Search for the cell housing the specified text and yield its [x, y] center coordinate. 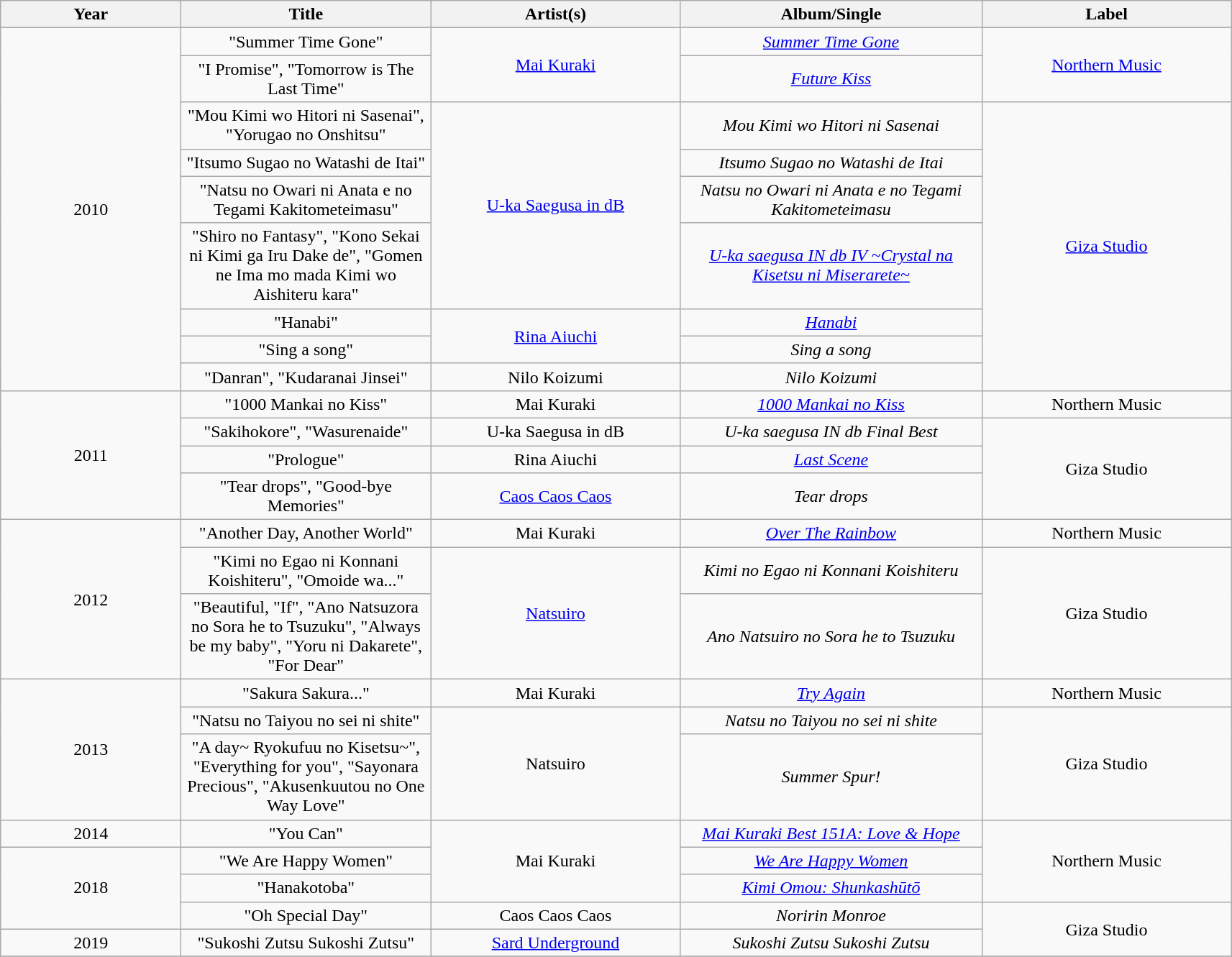
"You Can" [306, 833]
Sard Underground [555, 943]
Summer Time Gone [831, 42]
U-ka saegusa IN db Final Best [831, 431]
2014 [91, 833]
2018 [91, 888]
Noririn Monroe [831, 915]
"Natsu no Taiyou no sei ni shite" [306, 720]
"Sakihokore", "Wasurenaide" [306, 431]
"Prologue" [306, 459]
Ano Natsuiro no Sora he to Tsuzuku [831, 637]
2019 [91, 943]
"Mou Kimi wo Hitori ni Sasenai", "Yorugao no Onshitsu" [306, 125]
"We Are Happy Women" [306, 861]
Title [306, 14]
Sukoshi Zutsu Sukoshi Zutsu [831, 943]
Over The Rainbow [831, 534]
Kimi no Egao ni Konnani Koishiteru [831, 571]
"Beautiful, "If", "Ano Natsuzora no Sora he to Tsuzuku", "Always be my baby", "Yoru ni Dakarete", "For Dear" [306, 637]
Kimi Omou: Shunkashūtō [831, 888]
2012 [91, 600]
"Oh Special Day" [306, 915]
"A day~ Ryokufuu no Kisetsu~", "Everything for you", "Sayonara Precious", "Akusenkuutou no One Way Love" [306, 777]
2010 [91, 210]
Label [1106, 14]
Last Scene [831, 459]
"Hanabi" [306, 322]
Hanabi [831, 322]
"Itsumo Sugao no Watashi de Itai" [306, 162]
"Sing a song" [306, 349]
We Are Happy Women [831, 861]
"Hanakotoba" [306, 888]
Future Kiss [831, 79]
"Summer Time Gone" [306, 42]
"Sukoshi Zutsu Sukoshi Zutsu" [306, 943]
Year [91, 14]
Try Again [831, 693]
"Another Day, Another World" [306, 534]
Natsu no Taiyou no sei ni shite [831, 720]
Album/Single [831, 14]
1000 Mankai no Kiss [831, 404]
"Shiro no Fantasy", "Kono Sekai ni Kimi ga Iru Dake de", "Gomen ne Ima mo mada Kimi wo Aishiteru kara" [306, 266]
"I Promise", "Tomorrow is The Last Time" [306, 79]
U-ka saegusa IN db IV ~Crystal na Kisetsu ni Miserarete~ [831, 266]
Mou Kimi wo Hitori ni Sasenai [831, 125]
"Sakura Sakura..." [306, 693]
"Tear drops", "Good-bye Memories" [306, 496]
Natsu no Owari ni Anata e no Tegami Kakitometeimasu [831, 200]
Artist(s) [555, 14]
"Danran", "Kudaranai Jinsei" [306, 377]
Mai Kuraki Best 151A: Love & Hope [831, 833]
"Kimi no Egao ni Konnani Koishiteru", "Omoide wa..." [306, 571]
2011 [91, 454]
2013 [91, 749]
"Natsu no Owari ni Anata e no Tegami Kakitometeimasu" [306, 200]
Tear drops [831, 496]
Itsumo Sugao no Watashi de Itai [831, 162]
Sing a song [831, 349]
Summer Spur! [831, 777]
"1000 Mankai no Kiss" [306, 404]
